Find where the given text appears and provide that cell's center as [X, Y] coordinate. 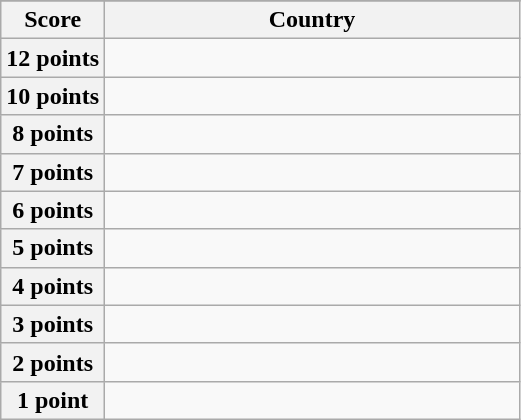
2 points [53, 362]
1 point [53, 400]
6 points [53, 210]
Country [312, 20]
4 points [53, 286]
7 points [53, 172]
5 points [53, 248]
10 points [53, 96]
8 points [53, 134]
Score [53, 20]
3 points [53, 324]
12 points [53, 58]
